Capture the cell that displays the provided text and extract its (X, Y) central coordinate. 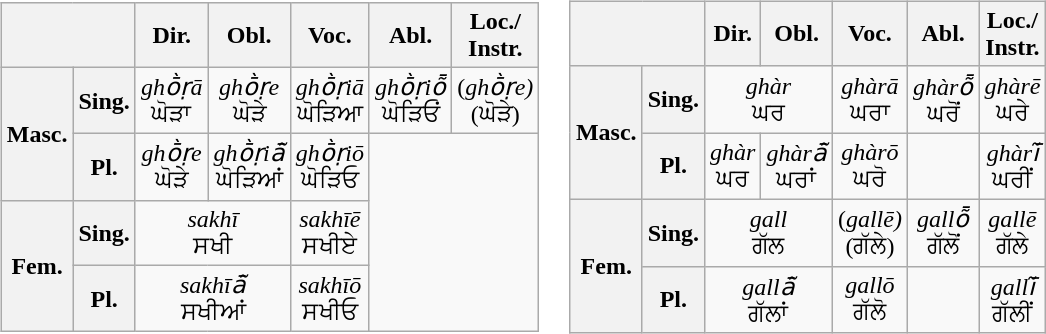
ghṑṛiȭਘੋੜਿਓਂ (410, 100)
gallȭਗੱਲੋਂ (942, 232)
ghṑṛiā̃ਘੋੜਿਆਂ (249, 168)
ghàrēਘਰੇ (1012, 100)
sakhīōਸਖੀਓ (330, 298)
ghàrāਘਰਾ (870, 100)
(gallē)(ਗੱਲੇ) (870, 232)
ghàrā̃ਘਰਾਂ (796, 166)
ghàrōਘਰੋ (870, 166)
ghṑṛiāਘੋੜਿਆ (330, 100)
ghṑṛiōਘੋੜਿਓ (330, 168)
gallਗੱਲ (769, 232)
ghṑṛāਘੋੜਾ (172, 100)
gallēਗੱਲੇ (1012, 232)
ghàrȭਘਰੋਂ (942, 100)
sakhīā̃ਸਖੀਆਂ (212, 298)
ghàrī̃ਘਰੀਂ (1012, 166)
gallī̃ਗੱਲੀਂ (1012, 300)
gallōਗੱਲੋ (870, 300)
sakhīēਸਖੀਏ (330, 232)
sakhīਸਖੀ (212, 232)
gallā̃ਗੱਲਾਂ (769, 300)
(ghṑṛe)(ਘੋੜੇ) (496, 100)
